Determine the (X, Y) coordinate at the center of the cell enclosing the given text.  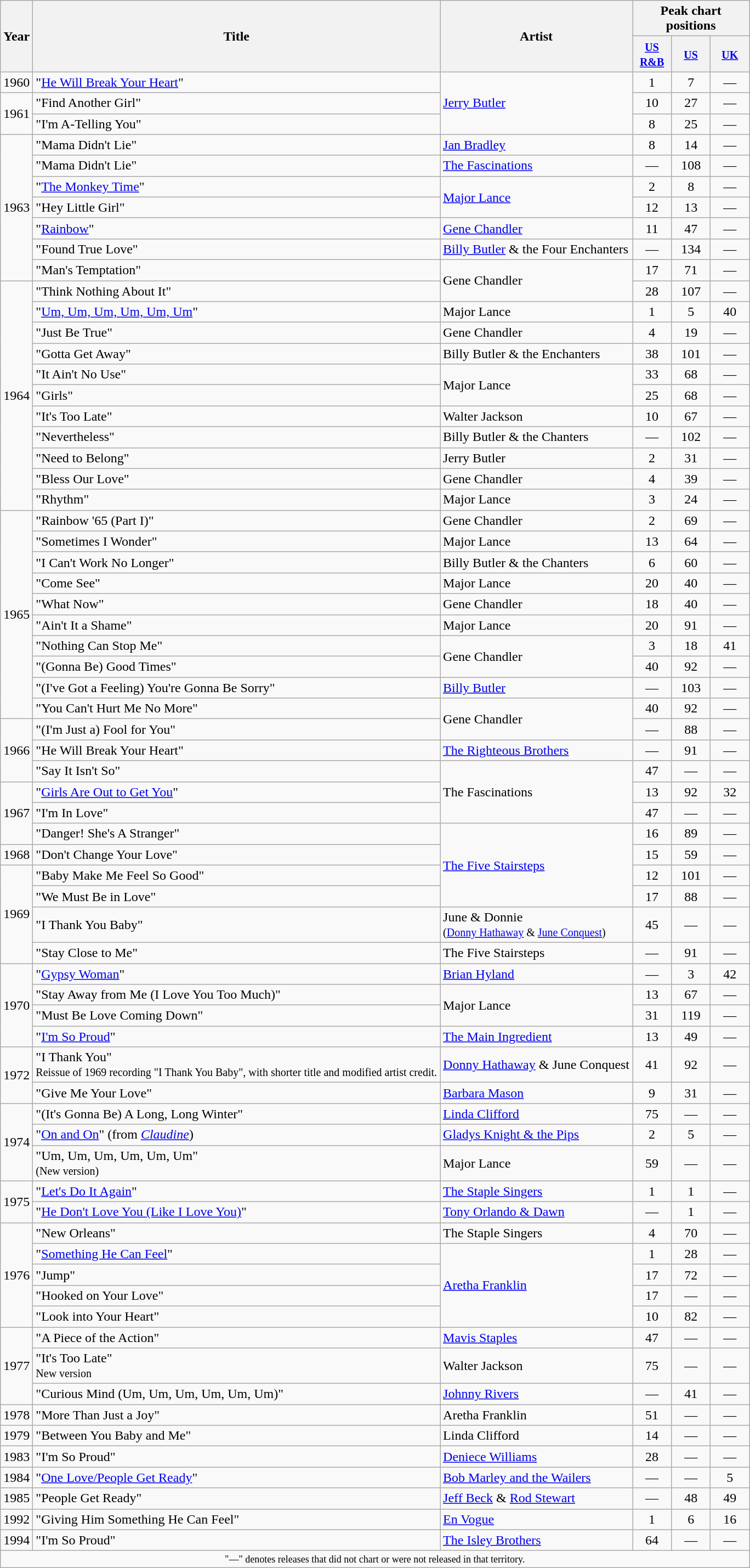
"Ain't It a Shame" (237, 625)
"A Piece of the Action" (237, 1338)
"Must Be Love Coming Down" (237, 1016)
1979 (16, 1436)
The Isley Brothers (536, 1540)
134 (691, 249)
1964 (16, 396)
"Um, Um, Um, Um, Um, Um" (237, 312)
"Say It Isn't So" (237, 771)
108 (691, 166)
"Baby Make Me Feel So Good" (237, 875)
"Gotta Get Away" (237, 354)
"People Get Ready" (237, 1498)
9 (652, 1093)
1965 (16, 614)
"I Can't Work No Longer" (237, 562)
102 (691, 437)
1983 (16, 1457)
"I Thank You"Reissue of 1969 recording "I Thank You Baby", with shorter title and modified artist credit. (237, 1065)
Billy Butler & the Enchanters (536, 354)
"Stay Close to Me" (237, 953)
"On and On" (from Claudine) (237, 1135)
Gladys Knight & the Pips (536, 1135)
"(I'm Just a) Fool for You" (237, 729)
"Between You Baby and Me" (237, 1436)
1978 (16, 1415)
June & Donnie (Donny Hathaway & June Conquest) (536, 925)
Bob Marley and the Wailers (536, 1478)
"What Now" (237, 604)
38 (652, 354)
1960 (16, 82)
1969 (16, 914)
71 (691, 270)
1961 (16, 114)
"One Love/People Get Ready" (237, 1478)
"Rhythm" (237, 500)
1977 (16, 1366)
11 (652, 228)
"It's Too Late" (237, 416)
69 (691, 520)
"(Gonna Be) Good Times" (237, 667)
15 (652, 854)
US (691, 54)
"Look into Your Heart" (237, 1316)
Jeff Beck & Rod Stewart (536, 1498)
"Don't Change Your Love" (237, 854)
"Need to Belong" (237, 458)
1974 (16, 1142)
1984 (16, 1478)
51 (652, 1415)
39 (691, 479)
89 (691, 834)
1992 (16, 1519)
Brian Hyland (536, 973)
US R&B (652, 54)
82 (691, 1316)
"Something He Can Feel" (237, 1254)
Jan Bradley (536, 145)
"Jump" (237, 1275)
The Main Ingredient (536, 1037)
"Find Another Girl" (237, 103)
"Um, Um, Um, Um, Um, Um" (New version) (237, 1163)
"Man's Temptation" (237, 270)
"Found True Love" (237, 249)
UK (730, 54)
"Hey Little Girl" (237, 207)
"(It's Gonna Be) A Long, Long Winter" (237, 1114)
1966 (16, 750)
Billy Butler & the Four Enchanters (536, 249)
"(I've Got a Feeling) You're Gonna Be Sorry" (237, 688)
"Think Nothing About It" (237, 291)
"We Must Be in Love" (237, 896)
42 (730, 973)
45 (652, 925)
"Curious Mind (Um, Um, Um, Um, Um, Um)" (237, 1394)
"It's Too Late" New version (237, 1366)
"Danger! She's A Stranger" (237, 834)
"—" denotes releases that did not chart or were not released in that territory. (375, 1559)
"Giving Him Something He Can Feel" (237, 1519)
1994 (16, 1540)
33 (652, 375)
27 (691, 103)
"You Can't Hurt Me No More" (237, 709)
Artist (536, 36)
1975 (16, 1202)
119 (691, 1016)
Title (237, 36)
"Girls" (237, 395)
1976 (16, 1275)
"Come See" (237, 583)
"Give Me Your Love" (237, 1093)
1968 (16, 854)
"Sometimes I Wonder" (237, 541)
Peak chart positions (691, 19)
Mavis Staples (536, 1338)
"Girls Are Out to Get You" (237, 792)
32 (730, 792)
1972 (16, 1075)
"Nothing Can Stop Me" (237, 646)
"Just Be True" (237, 333)
"I'm A-Telling You" (237, 124)
60 (691, 562)
Johnny Rivers (536, 1394)
"Gypsy Woman" (237, 973)
En Vogue (536, 1519)
"It Ain't No Use" (237, 375)
"Let's Do It Again" (237, 1191)
"I'm In Love" (237, 813)
107 (691, 291)
"He Don't Love You (Like I Love You)" (237, 1212)
Deniece Williams (536, 1457)
1985 (16, 1498)
19 (691, 333)
Billy Butler (536, 688)
7 (691, 82)
"I Thank You Baby" (237, 925)
1963 (16, 207)
"Bless Our Love" (237, 479)
"New Orleans" (237, 1233)
Tony Orlando & Dawn (536, 1212)
The Righteous Brothers (536, 750)
103 (691, 688)
Barbara Mason (536, 1093)
70 (691, 1233)
"Stay Away from Me (I Love You Too Much)" (237, 995)
24 (691, 500)
"Nevertheless" (237, 437)
48 (691, 1498)
"Rainbow '65 (Part I)" (237, 520)
"More Than Just a Joy" (237, 1415)
"The Monkey Time" (237, 186)
Year (16, 36)
72 (691, 1275)
1970 (16, 1005)
1967 (16, 813)
Donny Hathaway & June Conquest (536, 1065)
"Hooked on Your Love" (237, 1295)
"Rainbow" (237, 228)
